Locate the cell with the specified text and output its (X, Y) center coordinate. 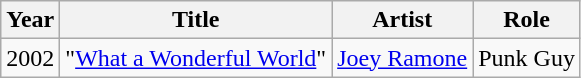
2002 (30, 58)
Punk Guy (527, 58)
Role (527, 20)
Year (30, 20)
"What a Wonderful World" (196, 58)
Joey Ramone (402, 58)
Artist (402, 20)
Title (196, 20)
